Return the (X, Y) coordinate for the center point of the cell that contains the specified text.  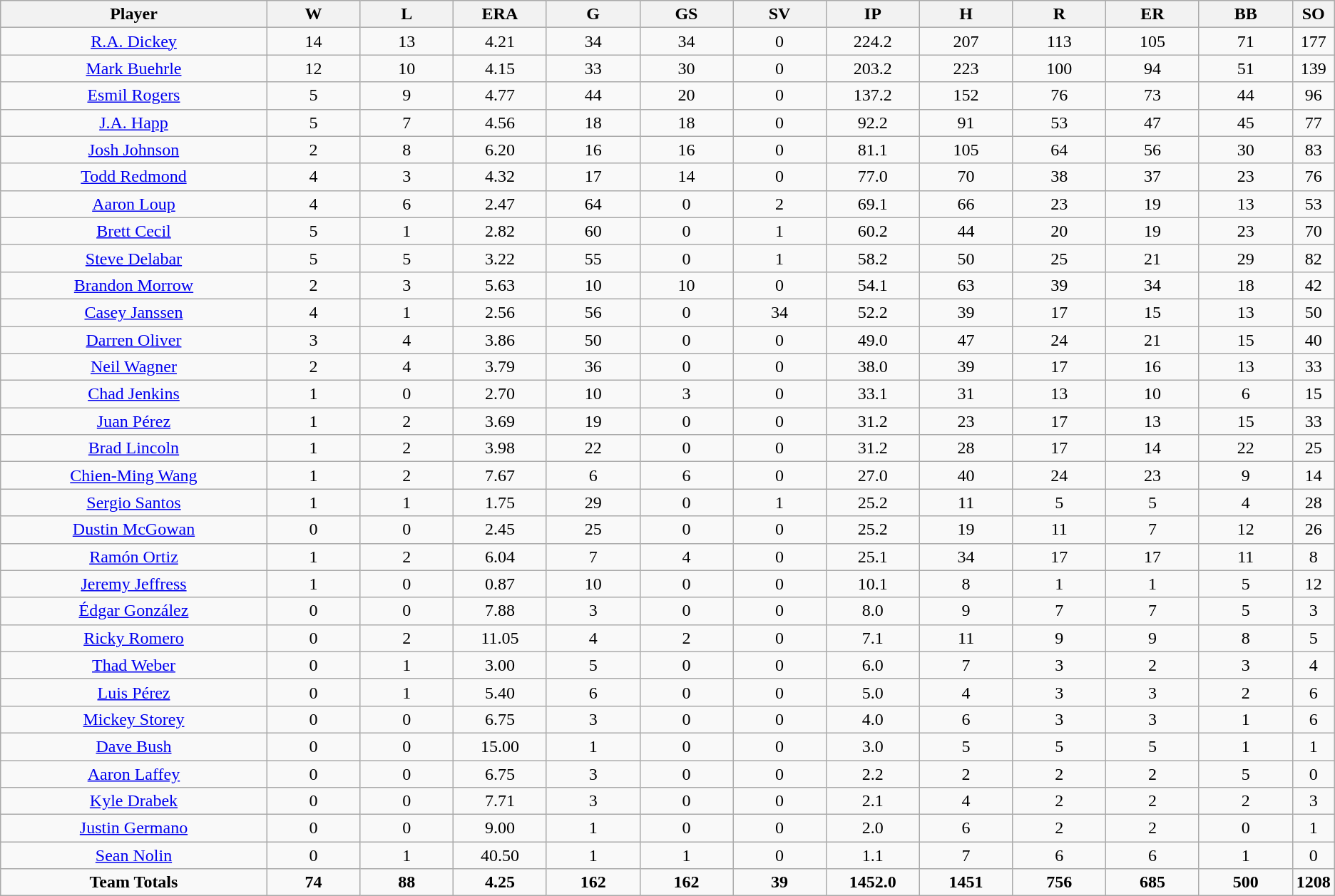
Juan Pérez (134, 421)
4.21 (501, 41)
1208 (1314, 882)
100 (1060, 68)
4.32 (501, 177)
4.77 (501, 96)
36 (593, 367)
137.2 (873, 96)
91 (966, 123)
3.0 (873, 746)
2.45 (501, 530)
2.56 (501, 312)
7.1 (873, 638)
Édgar González (134, 611)
685 (1152, 882)
11.05 (501, 638)
6.04 (501, 557)
37 (1152, 177)
3.79 (501, 367)
55 (593, 258)
15.00 (501, 746)
1.1 (873, 855)
83 (1314, 150)
W (314, 14)
1451 (966, 882)
Ramón Ortiz (134, 557)
2.82 (501, 231)
Team Totals (134, 882)
IP (873, 14)
ERA (501, 14)
113 (1060, 41)
2.1 (873, 801)
58.2 (873, 258)
Brad Lincoln (134, 448)
71 (1245, 41)
223 (966, 68)
H (966, 14)
500 (1245, 882)
GS (686, 14)
10.1 (873, 584)
Steve Delabar (134, 258)
9.00 (501, 828)
6.0 (873, 665)
4.0 (873, 719)
54.1 (873, 285)
2.47 (501, 204)
81.1 (873, 150)
Todd Redmond (134, 177)
Aaron Loup (134, 204)
26 (1314, 530)
88 (406, 882)
33.1 (873, 394)
1452.0 (873, 882)
63 (966, 285)
38 (1060, 177)
Darren Oliver (134, 340)
Jeremy Jeffress (134, 584)
69.1 (873, 204)
27.0 (873, 475)
49.0 (873, 340)
Sergio Santos (134, 503)
SV (780, 14)
5.0 (873, 692)
ER (1152, 14)
Thad Weber (134, 665)
1.75 (501, 503)
77.0 (873, 177)
92.2 (873, 123)
207 (966, 41)
51 (1245, 68)
0.87 (501, 584)
7.71 (501, 801)
74 (314, 882)
38.0 (873, 367)
25.1 (873, 557)
R.A. Dickey (134, 41)
3.00 (501, 665)
66 (966, 204)
3.86 (501, 340)
3.98 (501, 448)
Esmil Rogers (134, 96)
224.2 (873, 41)
Dustin McGowan (134, 530)
4.56 (501, 123)
Chien-Ming Wang (134, 475)
3.22 (501, 258)
6.20 (501, 150)
7.88 (501, 611)
5.63 (501, 285)
Neil Wagner (134, 367)
45 (1245, 123)
Dave Bush (134, 746)
Aaron Laffey (134, 773)
8.0 (873, 611)
Sean Nolin (134, 855)
Mark Buehrle (134, 68)
40.50 (501, 855)
Chad Jenkins (134, 394)
139 (1314, 68)
52.2 (873, 312)
7.67 (501, 475)
756 (1060, 882)
Player (134, 14)
G (593, 14)
203.2 (873, 68)
177 (1314, 41)
SO (1314, 14)
96 (1314, 96)
R (1060, 14)
60 (593, 231)
L (406, 14)
94 (1152, 68)
31 (966, 394)
2.2 (873, 773)
Brandon Morrow (134, 285)
Justin Germano (134, 828)
Ricky Romero (134, 638)
Casey Janssen (134, 312)
Mickey Storey (134, 719)
Brett Cecil (134, 231)
5.40 (501, 692)
77 (1314, 123)
73 (1152, 96)
4.15 (501, 68)
82 (1314, 258)
2.0 (873, 828)
2.70 (501, 394)
4.25 (501, 882)
Luis Pérez (134, 692)
42 (1314, 285)
3.69 (501, 421)
Josh Johnson (134, 150)
Kyle Drabek (134, 801)
60.2 (873, 231)
BB (1245, 14)
J.A. Happ (134, 123)
152 (966, 96)
